Scan for the cell matching the given text and deliver its (X, Y) coordinate at center. 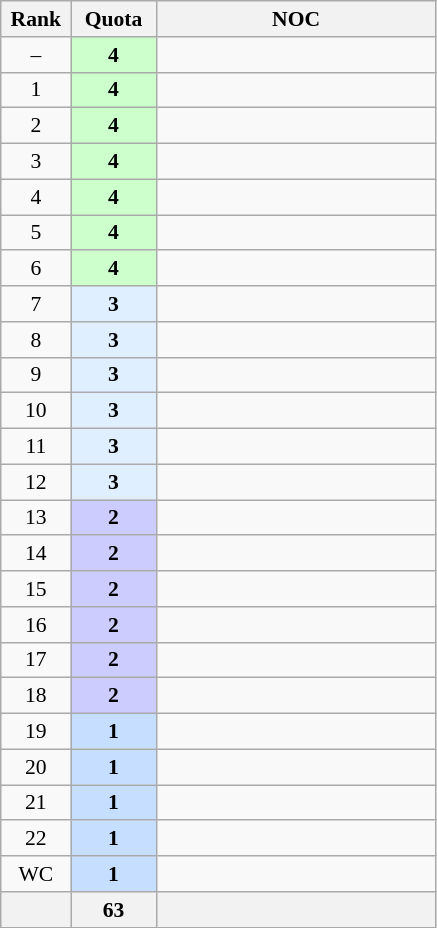
18 (36, 696)
13 (36, 518)
17 (36, 660)
NOC (296, 19)
WC (36, 874)
Rank (36, 19)
20 (36, 767)
21 (36, 803)
22 (36, 839)
– (36, 55)
16 (36, 625)
Quota (114, 19)
14 (36, 554)
63 (114, 910)
8 (36, 340)
9 (36, 375)
19 (36, 732)
11 (36, 447)
7 (36, 304)
6 (36, 269)
15 (36, 589)
10 (36, 411)
12 (36, 482)
5 (36, 233)
